Locate the cell with the specified text and output its (X, Y) center coordinate. 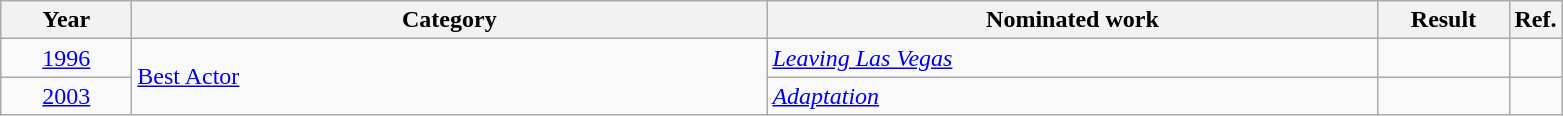
Year (66, 20)
Category (450, 20)
Adaptation (1072, 96)
Result (1444, 20)
Nominated work (1072, 20)
Best Actor (450, 77)
2003 (66, 96)
Ref. (1536, 20)
1996 (66, 58)
Leaving Las Vegas (1072, 58)
